Capture the cell that displays the provided text and extract its (X, Y) central coordinate. 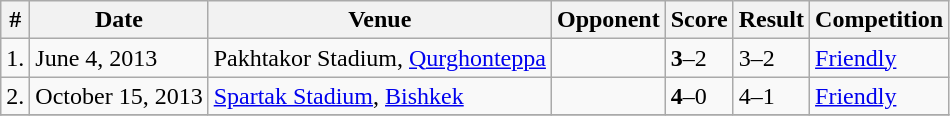
1. (16, 58)
Venue (380, 20)
Result (771, 20)
Score (699, 20)
# (16, 20)
Spartak Stadium, Bishkek (380, 96)
Date (119, 20)
June 4, 2013 (119, 58)
Opponent (608, 20)
October 15, 2013 (119, 96)
4–0 (699, 96)
4–1 (771, 96)
2. (16, 96)
Pakhtakor Stadium, Qurghonteppa (380, 58)
Competition (880, 20)
